Identify which cell holds the provided text, then report its (X, Y) central coordinate. 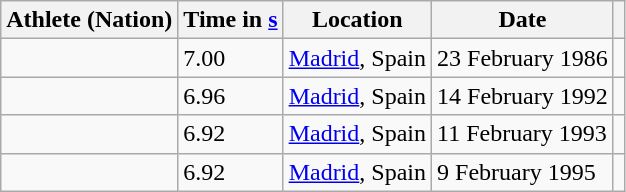
Date (523, 20)
Athlete (Nation) (90, 20)
23 February 1986 (523, 58)
6.96 (230, 96)
9 February 1995 (523, 172)
Location (357, 20)
Time in s (230, 20)
7.00 (230, 58)
14 February 1992 (523, 96)
11 February 1993 (523, 134)
